Output the [x, y] coordinate of the center of the cell containing the given text.  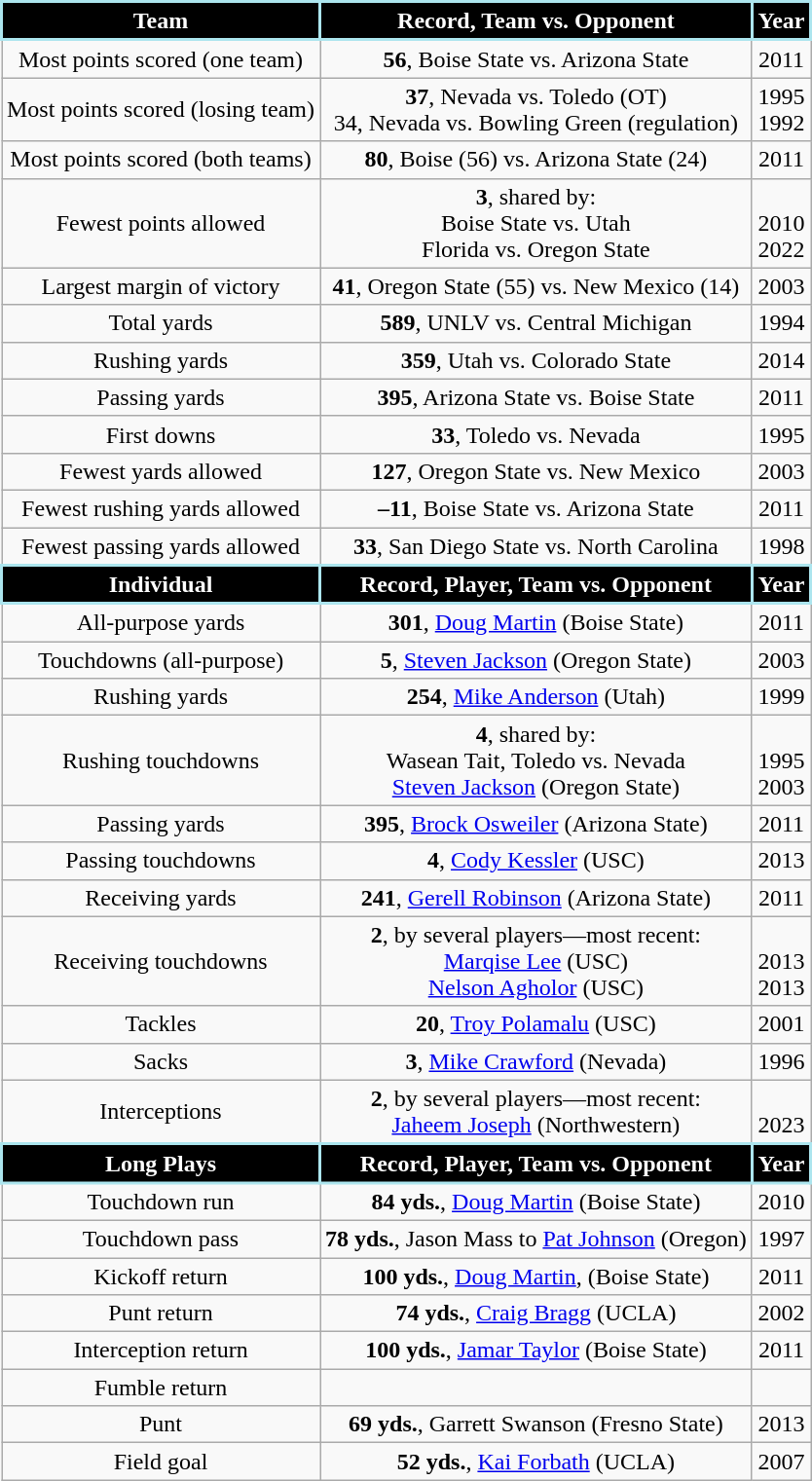
301, Doug Martin (Boise State) [536, 623]
69 yds., Garrett Swanson (Fresno State) [536, 1425]
100 yds., Doug Martin, (Boise State) [536, 1277]
3, shared by:Boise State vs. UtahFlorida vs. Oregon State [536, 223]
74 yds., Craig Bragg (UCLA) [536, 1314]
395, Arizona State vs. Boise State [536, 397]
127, Oregon State vs. New Mexico [536, 471]
Receiving yards [162, 898]
Fewest yards allowed [162, 471]
2014 [781, 360]
1994 [781, 323]
80, Boise (56) vs. Arizona State (24) [536, 160]
Fewest passing yards allowed [162, 547]
Passing touchdowns [162, 861]
2, by several players—most recent:Marqise Lee (USC)Nelson Agholor (USC) [536, 961]
All-purpose yards [162, 623]
52 yds., Kai Forbath (UCLA) [536, 1462]
33, Toledo vs. Nevada [536, 434]
1995 [781, 434]
Most points scored (both teams) [162, 160]
1998 [781, 547]
Total yards [162, 323]
2010 [781, 1202]
Individual [162, 584]
Fewest rushing yards allowed [162, 508]
33, San Diego State vs. North Carolina [536, 547]
Fumble return [162, 1388]
–11, Boise State vs. Arizona State [536, 508]
1997 [781, 1239]
First downs [162, 434]
1999 [781, 697]
395, Brock Osweiler (Arizona State) [536, 824]
4, Cody Kessler (USC) [536, 861]
Long Plays [162, 1164]
589, UNLV vs. Central Michigan [536, 323]
Touchdowns (all-purpose) [162, 660]
Tackles [162, 1024]
4, shared by:Wasean Tait, Toledo vs. NevadaSteven Jackson (Oregon State) [536, 760]
19951992 [781, 109]
Kickoff return [162, 1277]
5, Steven Jackson (Oregon State) [536, 660]
Largest margin of victory [162, 286]
20, Troy Polamalu (USC) [536, 1024]
37, Nevada vs. Toledo (OT)34, Nevada vs. Bowling Green (regulation) [536, 109]
Interceptions [162, 1112]
Sacks [162, 1061]
2023 [781, 1112]
2007 [781, 1462]
20132013 [781, 961]
2001 [781, 1024]
241, Gerell Robinson (Arizona State) [536, 898]
Field goal [162, 1462]
Most points scored (one team) [162, 58]
84 yds., Doug Martin (Boise State) [536, 1202]
Punt return [162, 1314]
359, Utah vs. Colorado State [536, 360]
56, Boise State vs. Arizona State [536, 58]
Interception return [162, 1351]
78 yds., Jason Mass to Pat Johnson (Oregon) [536, 1239]
19952003 [781, 760]
Team [162, 21]
Receiving touchdowns [162, 961]
Record, Team vs. Opponent [536, 21]
2, by several players—most recent:Jaheem Joseph (Northwestern) [536, 1112]
41, Oregon State (55) vs. New Mexico (14) [536, 286]
Touchdown run [162, 1202]
Rushing touchdowns [162, 760]
2002 [781, 1314]
Fewest points allowed [162, 223]
254, Mike Anderson (Utah) [536, 697]
1996 [781, 1061]
Most points scored (losing team) [162, 109]
100 yds., Jamar Taylor (Boise State) [536, 1351]
20102022 [781, 223]
Touchdown pass [162, 1239]
3, Mike Crawford (Nevada) [536, 1061]
Punt [162, 1425]
